Find where the given text appears and provide that cell's center as [x, y] coordinate. 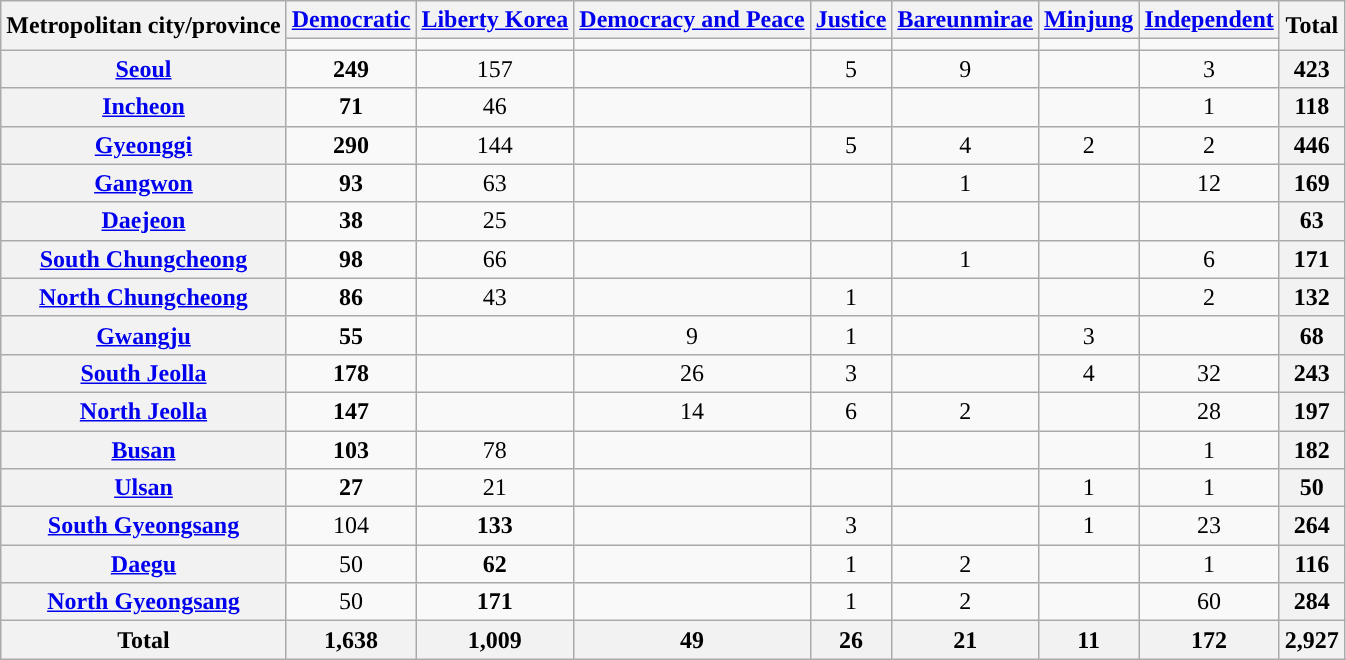
43 [495, 297]
172 [1209, 640]
Independent [1209, 20]
14 [692, 411]
446 [1312, 145]
28 [1209, 411]
South Gyeongsang [144, 526]
Daegu [144, 564]
243 [1312, 373]
132 [1312, 297]
71 [351, 107]
264 [1312, 526]
62 [495, 564]
2,927 [1312, 640]
68 [1312, 335]
93 [351, 183]
Ulsan [144, 488]
North Chungcheong [144, 297]
66 [495, 259]
55 [351, 335]
118 [1312, 107]
116 [1312, 564]
249 [351, 69]
Metropolitan city/province [144, 26]
182 [1312, 449]
Gyeonggi [144, 145]
103 [351, 449]
Democracy and Peace [692, 20]
104 [351, 526]
46 [495, 107]
49 [692, 640]
12 [1209, 183]
157 [495, 69]
1,638 [351, 640]
23 [1209, 526]
Incheon [144, 107]
86 [351, 297]
Daejeon [144, 221]
Gangwon [144, 183]
North Gyeongsang [144, 602]
423 [1312, 69]
169 [1312, 183]
98 [351, 259]
290 [351, 145]
Minjung [1088, 20]
284 [1312, 602]
Liberty Korea [495, 20]
178 [351, 373]
Democratic [351, 20]
32 [1209, 373]
38 [351, 221]
197 [1312, 411]
Seoul [144, 69]
27 [351, 488]
133 [495, 526]
147 [351, 411]
Justice [851, 20]
11 [1088, 640]
Gwangju [144, 335]
78 [495, 449]
25 [495, 221]
60 [1209, 602]
Busan [144, 449]
South Chungcheong [144, 259]
North Jeolla [144, 411]
South Jeolla [144, 373]
144 [495, 145]
Bareunmirae [966, 20]
1,009 [495, 640]
